Return the [x, y] coordinate for the center point of the cell that contains the specified text.  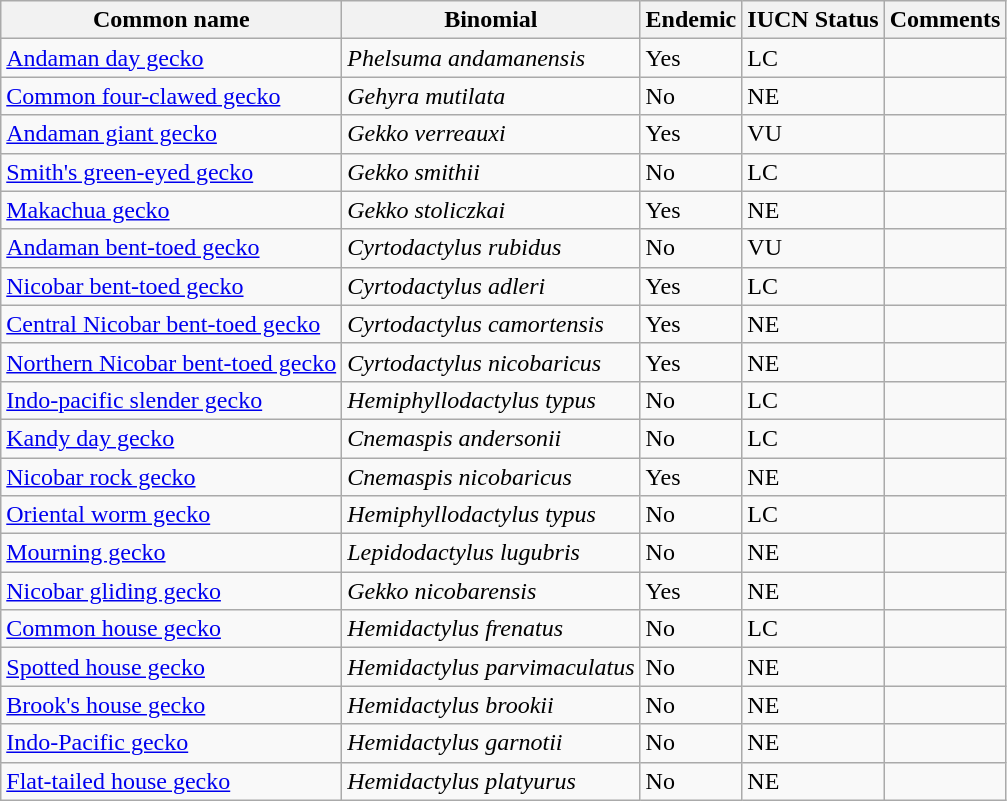
Hemidactylus parvimaculatus [491, 667]
Cnemaspis nicobaricus [491, 477]
Phelsuma andamanensis [491, 58]
Makachua gecko [172, 210]
IUCN Status [813, 20]
Smith's green-eyed gecko [172, 172]
Indo-pacific slender gecko [172, 400]
Gekko smithii [491, 172]
Hemidactylus garnotii [491, 743]
Cyrtodactylus rubidus [491, 248]
Central Nicobar bent-toed gecko [172, 324]
Mourning gecko [172, 553]
Endemic [691, 20]
Gehyra mutilata [491, 96]
Cyrtodactylus adleri [491, 286]
Common name [172, 20]
Gekko stoliczkai [491, 210]
Andaman giant gecko [172, 134]
Comments [945, 20]
Cnemaspis andersonii [491, 438]
Hemidactylus platyurus [491, 781]
Indo-Pacific gecko [172, 743]
Cyrtodactylus nicobaricus [491, 362]
Spotted house gecko [172, 667]
Lepidodactylus lugubris [491, 553]
Northern Nicobar bent-toed gecko [172, 362]
Andaman day gecko [172, 58]
Nicobar bent-toed gecko [172, 286]
Cyrtodactylus camortensis [491, 324]
Common house gecko [172, 629]
Hemidactylus frenatus [491, 629]
Kandy day gecko [172, 438]
Oriental worm gecko [172, 515]
Common four-clawed gecko [172, 96]
Binomial [491, 20]
Gekko verreauxi [491, 134]
Flat-tailed house gecko [172, 781]
Nicobar gliding gecko [172, 591]
Brook's house gecko [172, 705]
Nicobar rock gecko [172, 477]
Hemidactylus brookii [491, 705]
Andaman bent-toed gecko [172, 248]
Gekko nicobarensis [491, 591]
